Determine the (x, y) coordinate at the center of the cell enclosing the given text.  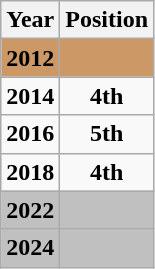
2012 (30, 58)
2018 (30, 172)
2016 (30, 134)
2024 (30, 248)
Year (30, 20)
5th (107, 134)
Position (107, 20)
2022 (30, 210)
2014 (30, 96)
